Search for the cell housing the specified text and yield its [x, y] center coordinate. 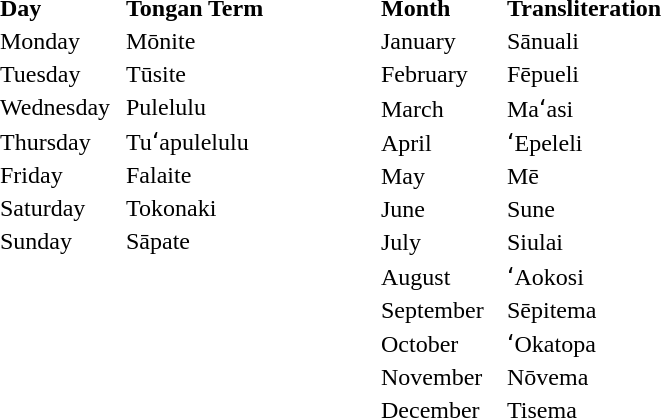
January [442, 41]
June [442, 209]
Tokonaki [222, 208]
March [442, 108]
April [442, 143]
Pulelulu [222, 107]
October [442, 344]
July [442, 243]
Mōnite [222, 41]
February [442, 75]
November [442, 377]
September [442, 310]
May [442, 177]
Tuʻapulelulu [222, 142]
Sāpate [222, 241]
Tūsite [222, 75]
Falaite [222, 175]
August [442, 276]
